Return [X, Y] of the center of cell containing provided text 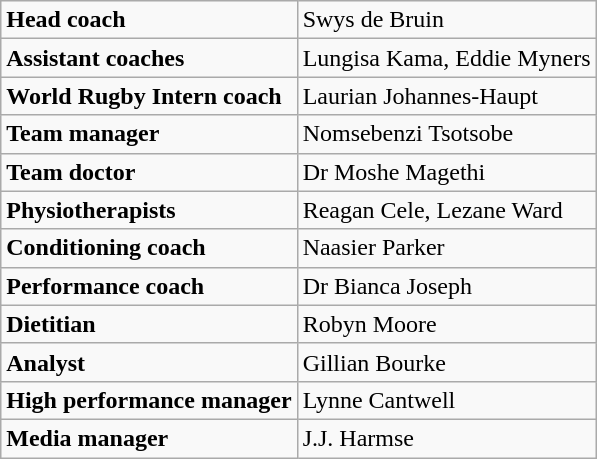
Team doctor [149, 172]
Head coach [149, 20]
Physiotherapists [149, 210]
Robyn Moore [446, 324]
Analyst [149, 362]
Gillian Bourke [446, 362]
Nomsebenzi Tsotsobe [446, 134]
High performance manager [149, 400]
Dr Moshe Magethi [446, 172]
Dietitian [149, 324]
Performance coach [149, 286]
Reagan Cele, Lezane Ward [446, 210]
Dr Bianca Joseph [446, 286]
Conditioning coach [149, 248]
Swys de Bruin [446, 20]
J.J. Harmse [446, 438]
Media manager [149, 438]
Lynne Cantwell [446, 400]
Naasier Parker [446, 248]
World Rugby Intern coach [149, 96]
Team manager [149, 134]
Assistant coaches [149, 58]
Lungisa Kama, Eddie Myners [446, 58]
Laurian Johannes-Haupt [446, 96]
